From the cell containing the given text, extract its center point as (x, y) coordinate. 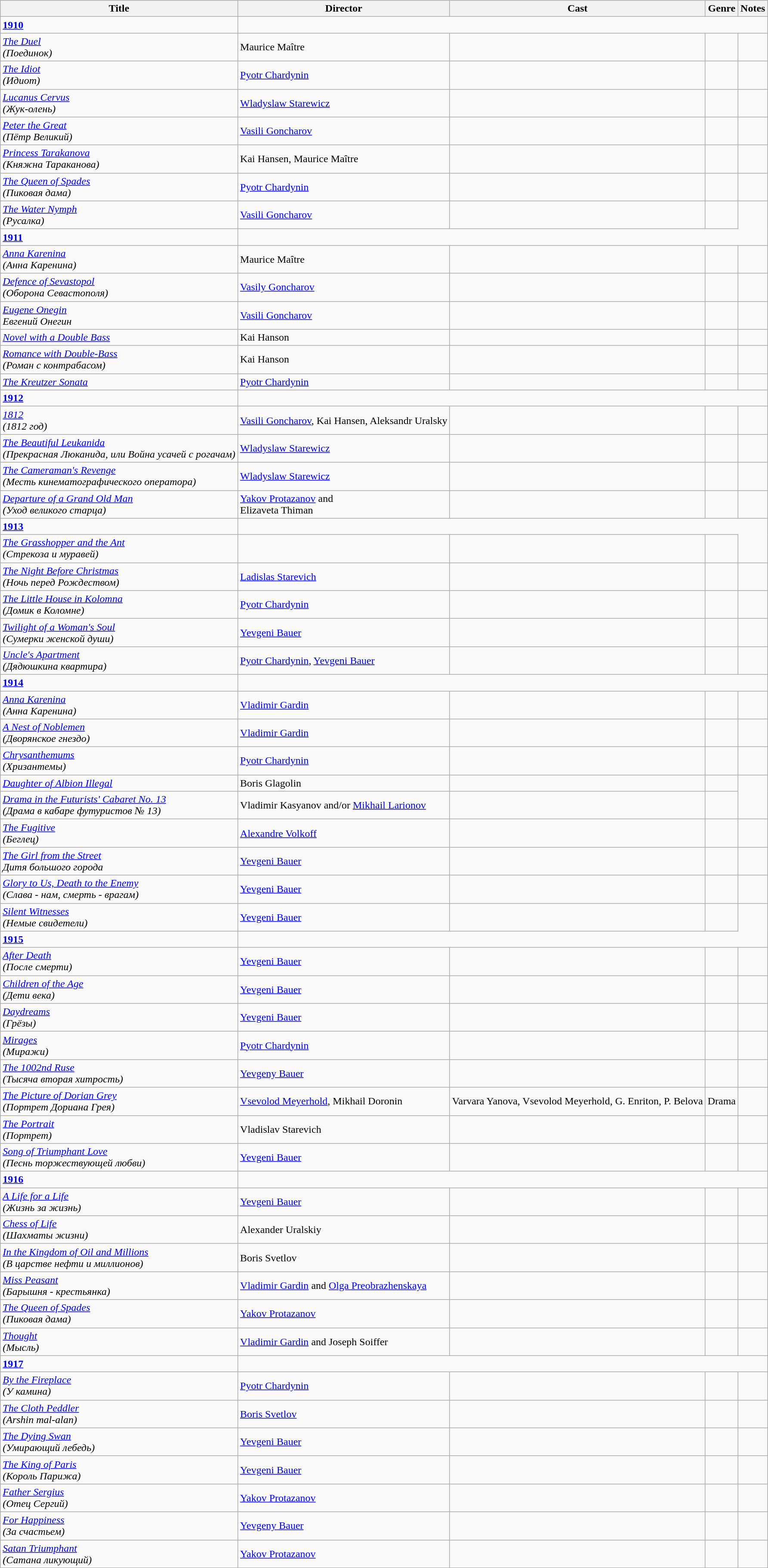
Yakov Protazanov andElizaveta Thiman (344, 504)
Title (119, 9)
The Idiot(Идиот) (119, 75)
Glory to Us, Death to the Enemy(Слава - нам, смерть - врагам) (119, 889)
By the Fireplace(У камина) (119, 1386)
1916 (119, 1180)
The Water Nymph(Русалка) (119, 215)
Miss Peasant(Барышня - крестьянка) (119, 1286)
1913 (119, 526)
Departure of a Grand Old Man(Уход великого старца) (119, 504)
The Night Before Christmas(Ночь перед Рождеством) (119, 576)
Vladimir Gardin and Joseph Soiffer (344, 1342)
Uncle's Apartment(Дядюшкина квартира) (119, 661)
Cast (577, 9)
Twilight of a Woman's Soul(Сумерки женской души) (119, 632)
The Girl from the StreetДитя большого города (119, 861)
Vladislav Starevich (344, 1129)
Princess Tarakanova(Княжна Тараканова) (119, 159)
1912 (119, 398)
The King of Paris(Король Парижа) (119, 1470)
Alexander Uralskiy (344, 1230)
Drama (722, 1101)
Genre (722, 9)
1812(1812 год) (119, 421)
Ladislas Starevich (344, 576)
Alexandre Volkoff (344, 833)
The Kreutzer Sonata (119, 382)
The Cameraman's Revenge(Месть кинематографического оператора) (119, 477)
The Little House in Kolomna(Домик в Коломне) (119, 605)
The Cloth Peddler(Arshin mal-alan) (119, 1414)
Satan Triumphant(Сатана ликующий) (119, 1553)
A Life for a Life(Жизнь за жизнь) (119, 1202)
Father Sergius(Отец Сергий) (119, 1497)
Varvara Yanova, Vsevolod Meyerhold, G. Enriton, P. Belova (577, 1101)
Thought(Мысль) (119, 1342)
Kai Hansen, Maurice Maître (344, 159)
The Picture of Dorian Grey(Портрет Дориана Грея) (119, 1101)
Vladimir Kasyanov and/or Mikhail Larionov (344, 805)
The Fugitive(Беглец) (119, 833)
1910 (119, 25)
Pyotr Chardynin, Yevgeni Bauer (344, 661)
Daughter of Albion Illegal (119, 783)
Silent Witnesses(Немые свидетели) (119, 917)
Vsevolod Meyerhold, Mikhail Doronin (344, 1101)
Peter the Great(Пётр Великий) (119, 131)
The Duel(Поединок) (119, 47)
1915 (119, 939)
The 1002nd Ruse(Тысяча вторая хитрость) (119, 1073)
Chess of Life(Шахматы жизни) (119, 1230)
Defence of Sevastopol(Оборона Севастополя) (119, 287)
1914 (119, 683)
Director (344, 9)
Vladimir Gardin and Olga Preobrazhenskaya (344, 1286)
Vasili Goncharov, Kai Hansen, Aleksandr Uralsky (344, 421)
Lucanus Cervus(Жук-олень) (119, 103)
Drama in the Futurists' Cabaret No. 13(Драма в кабаре футуристов № 13) (119, 805)
A Nest of Noblemen(Дворянское гнездо) (119, 733)
1911 (119, 237)
For Happiness(За счастьем) (119, 1526)
The Grasshopper and the Ant(Стрекоза и муравей) (119, 549)
Song of Triumphant Love(Песнь торжествующей любви) (119, 1158)
Mirages(Миражи) (119, 1045)
In the Kingdom of Oil and Millions(В царстве нефти и миллионов) (119, 1257)
The Portrait(Портрет) (119, 1129)
Boris Glagolin (344, 783)
The Beautiful Leukanida(Прекрасная Люканида, или Война усачей с рогачам) (119, 448)
Notes (753, 9)
After Death(После смерти) (119, 962)
Novel with a Double Bass (119, 338)
Chrysanthemums(Хризантемы) (119, 761)
1917 (119, 1364)
Children of the Age(Дети века) (119, 989)
Vasily Goncharov (344, 287)
Eugene OneginЕвгений Онегин (119, 315)
Daydreams(Грёзы) (119, 1018)
Romance with Double-Bass(Роман с контрабасом) (119, 360)
The Dying Swan(Умирающий лебедь) (119, 1442)
